For the text-containing cell, return its midpoint in [X, Y] coordinate format. 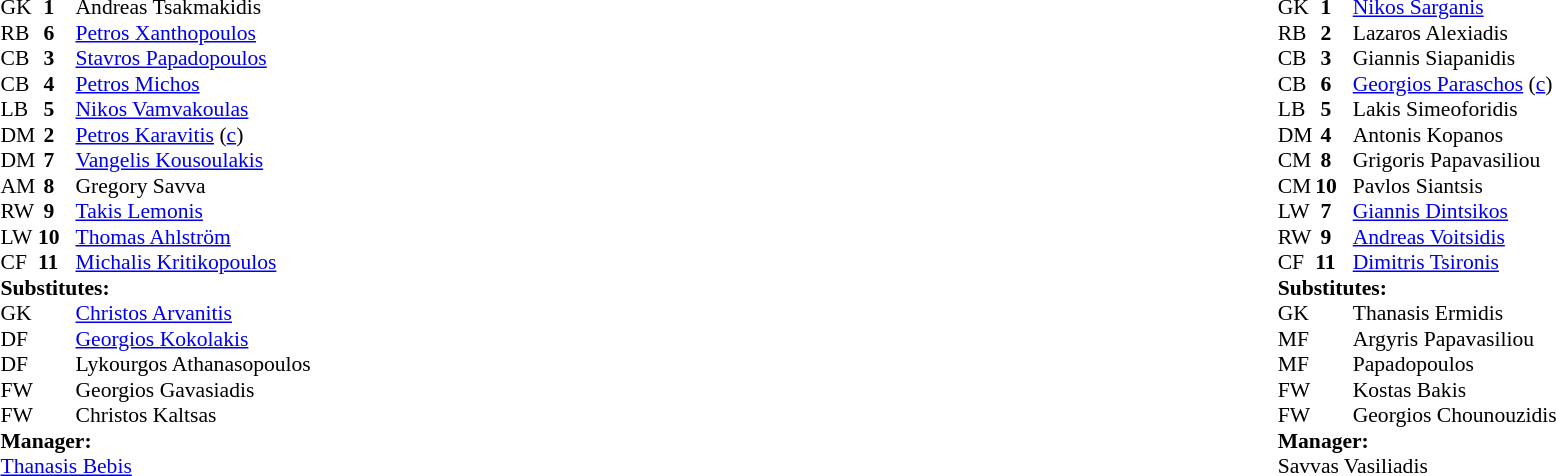
Thomas Ahlström [194, 237]
Lykourgos Athanasopoulos [194, 365]
Christos Arvanitis [194, 313]
Georgios Kokolakis [194, 339]
Petros Xanthopoulos [194, 33]
Georgios Gavasiadis [194, 390]
Christos Kaltsas [194, 415]
Petros Karavitis (c) [194, 135]
Petros Michos [194, 84]
Nikos Vamvakoulas [194, 109]
Michalis Kritikopoulos [194, 263]
Stavros Papadopoulos [194, 59]
Substitutes: [155, 288]
AM [19, 186]
Vangelis Kousoulakis [194, 161]
Manager: [155, 441]
Takis Lemonis [194, 211]
Gregory Savva [194, 186]
